For the text-containing cell, return its midpoint in [X, Y] coordinate format. 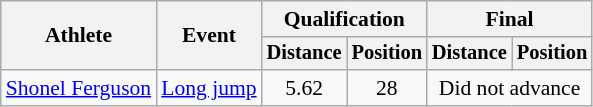
Shonel Ferguson [78, 88]
Did not advance [510, 88]
5.62 [304, 88]
Qualification [344, 19]
28 [387, 88]
Long jump [208, 88]
Event [208, 36]
Athlete [78, 36]
Final [510, 19]
